Find where the given text appears and provide that cell's center as [x, y] coordinate. 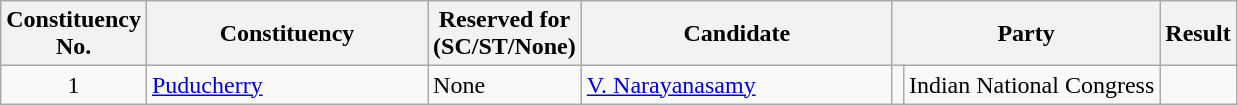
V. Narayanasamy [736, 85]
None [505, 85]
Indian National Congress [1031, 85]
Constituency No. [74, 34]
Reserved for(SC/ST/None) [505, 34]
Constituency [286, 34]
1 [74, 85]
Party [1026, 34]
Result [1198, 34]
Puducherry [286, 85]
Candidate [736, 34]
